Determine the [x, y] coordinate at the center of the cell enclosing the given text.  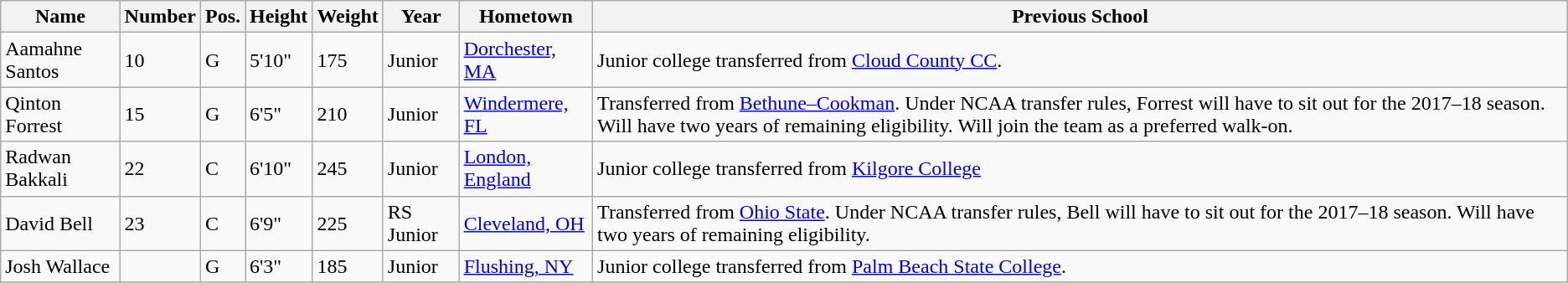
Height [278, 17]
Windermere, FL [526, 114]
10 [160, 60]
225 [348, 223]
Dorchester, MA [526, 60]
Junior college transferred from Kilgore College [1081, 169]
Flushing, NY [526, 266]
15 [160, 114]
23 [160, 223]
6'3" [278, 266]
245 [348, 169]
6'10" [278, 169]
David Bell [60, 223]
Pos. [223, 17]
Year [420, 17]
Previous School [1081, 17]
Aamahne Santos [60, 60]
Junior college transferred from Palm Beach State College. [1081, 266]
185 [348, 266]
Radwan Bakkali [60, 169]
Number [160, 17]
Junior college transferred from Cloud County CC. [1081, 60]
175 [348, 60]
Name [60, 17]
22 [160, 169]
6'9" [278, 223]
210 [348, 114]
RS Junior [420, 223]
Hometown [526, 17]
5'10" [278, 60]
Cleveland, OH [526, 223]
Qinton Forrest [60, 114]
Josh Wallace [60, 266]
London, England [526, 169]
6'5" [278, 114]
Weight [348, 17]
